From the cell containing the given text, extract its center point as (x, y) coordinate. 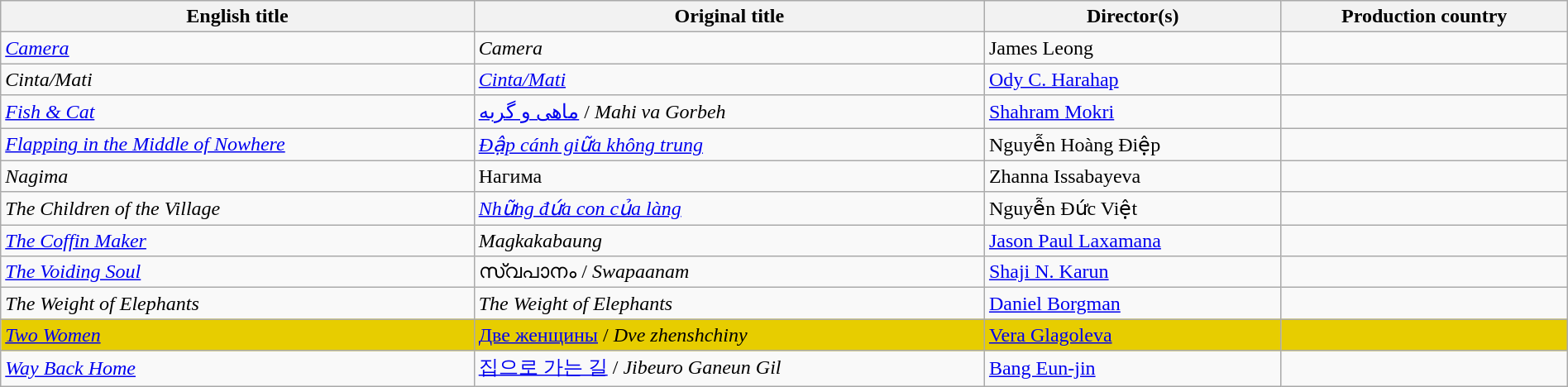
Fish & Cat (237, 112)
Original title (729, 17)
Flapping in the Middle of Nowhere (237, 144)
Bang Eun-jin (1133, 369)
Vera Glagoleva (1133, 335)
Нагима (729, 176)
Nguyễn Đức Việt (1133, 208)
The Children of the Village (237, 208)
Zhanna Issabayeva (1133, 176)
Daniel Borgman (1133, 303)
Nguyễn Hoàng Điệp (1133, 144)
Две женщины / Dve zhenshchiny (729, 335)
Jason Paul Laxamana (1133, 241)
James Leong (1133, 48)
Shaji N. Karun (1133, 272)
Two Women (237, 335)
Director(s) (1133, 17)
Way Back Home (237, 369)
Ody C. Harahap (1133, 79)
English title (237, 17)
Đập cánh giữa không trung (729, 144)
Shahram Mokri (1133, 112)
The Voiding Soul (237, 272)
സ്വപാനം / Swapaanam (729, 272)
Magkakabaung (729, 241)
ماهی و گربه / Mahi va Gorbeh (729, 112)
Nagima (237, 176)
The Coffin Maker (237, 241)
Production country (1424, 17)
집으로 가는 길 / Jibeuro Ganeun Gil (729, 369)
Những đứa con của làng (729, 208)
